Determine the [X, Y] coordinate at the center of the cell enclosing the given text.  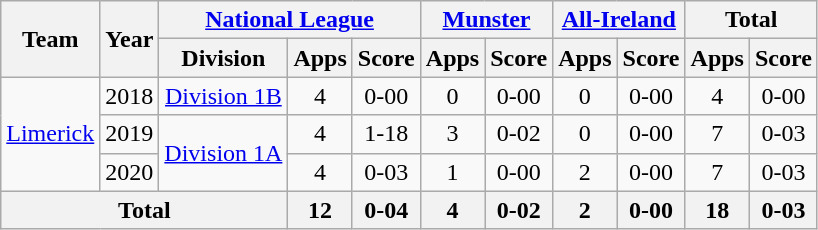
Division 1B [224, 96]
1-18 [386, 134]
18 [717, 210]
3 [452, 134]
2019 [130, 134]
0-04 [386, 210]
All-Ireland [619, 20]
Limerick [50, 134]
2018 [130, 96]
Division 1A [224, 153]
Team [50, 39]
1 [452, 172]
Year [130, 39]
12 [320, 210]
2020 [130, 172]
Munster [486, 20]
Division [224, 58]
National League [290, 20]
